Search for the cell housing the specified text and yield its [X, Y] center coordinate. 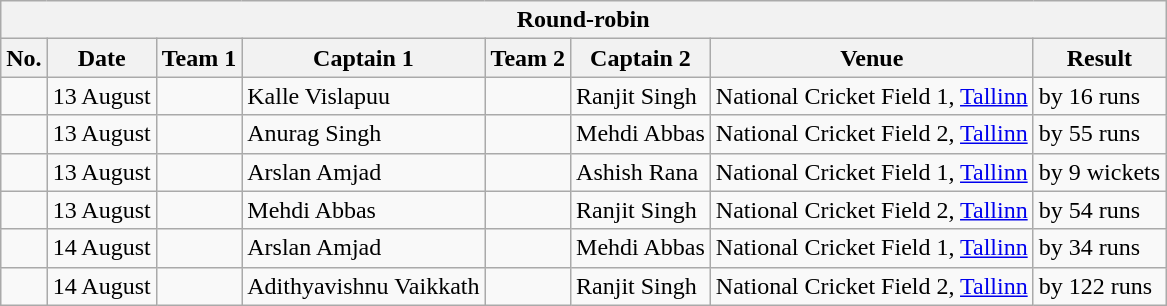
by 54 runs [1099, 210]
Team 1 [199, 58]
Anurag Singh [364, 134]
by 122 runs [1099, 286]
by 34 runs [1099, 248]
No. [24, 58]
by 16 runs [1099, 96]
Captain 1 [364, 58]
Result [1099, 58]
by 9 wickets [1099, 172]
Date [102, 58]
Team 2 [528, 58]
by 55 runs [1099, 134]
Captain 2 [641, 58]
Kalle Vislapuu [364, 96]
Round-robin [584, 20]
Venue [872, 58]
Adithyavishnu Vaikkath [364, 286]
Ashish Rana [641, 172]
